Output the (X, Y) coordinate of the center of the cell containing the given text.  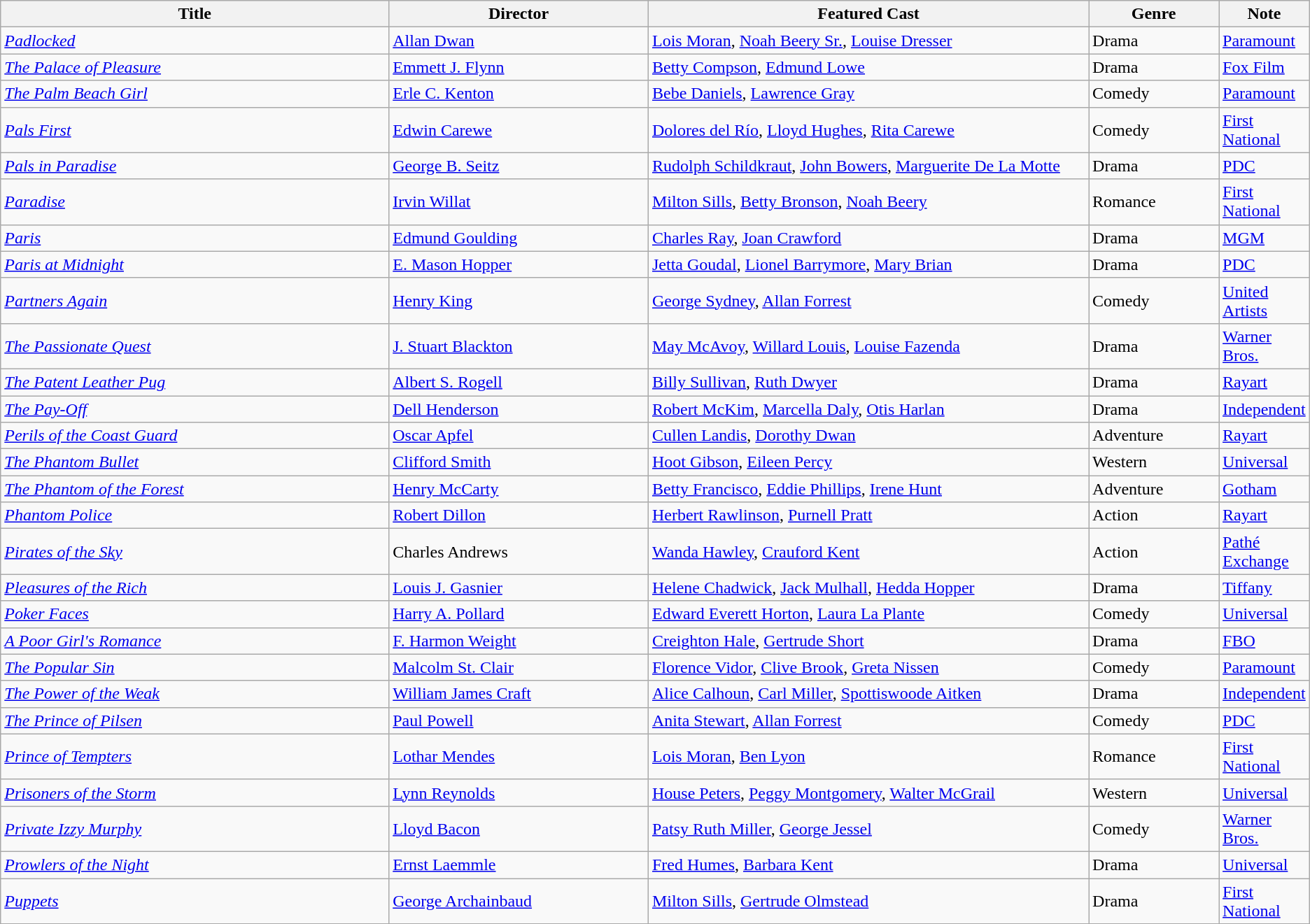
Paris at Midnight (195, 264)
United Artists (1265, 301)
Paul Powell (519, 720)
Louis J. Gasnier (519, 588)
Robert McKim, Marcella Daly, Otis Harlan (868, 409)
Paradise (195, 201)
Patsy Ruth Miller, George Jessel (868, 828)
Padlocked (195, 41)
J. Stuart Blackton (519, 346)
Puppets (195, 901)
Emmett J. Flynn (519, 67)
Lynn Reynolds (519, 792)
Fred Humes, Barbara Kent (868, 865)
George B. Seitz (519, 166)
Partners Again (195, 301)
Private Izzy Murphy (195, 828)
A Poor Girl's Romance (195, 641)
F. Harmon Weight (519, 641)
Charles Ray, Joan Crawford (868, 238)
Pleasures of the Rich (195, 588)
The Power of the Weak (195, 694)
Lois Moran, Ben Lyon (868, 757)
Pals in Paradise (195, 166)
Ernst Laemmle (519, 865)
Dell Henderson (519, 409)
The Popular Sin (195, 667)
House Peters, Peggy Montgomery, Walter McGrail (868, 792)
William James Craft (519, 694)
The Pay-Off (195, 409)
Henry McCarty (519, 489)
Edwin Carewe (519, 130)
Genre (1154, 14)
The Passionate Quest (195, 346)
Erle C. Kenton (519, 94)
Betty Compson, Edmund Lowe (868, 67)
Herbert Rawlinson, Purnell Pratt (868, 516)
Billy Sullivan, Ruth Dwyer (868, 382)
E. Mason Hopper (519, 264)
Featured Cast (868, 14)
The Prince of Pilsen (195, 720)
Alice Calhoun, Carl Miller, Spottiswoode Aitken (868, 694)
Prince of Tempters (195, 757)
Cullen Landis, Dorothy Dwan (868, 436)
Fox Film (1265, 67)
Paris (195, 238)
Prisoners of the Storm (195, 792)
Prowlers of the Night (195, 865)
Lois Moran, Noah Beery Sr., Louise Dresser (868, 41)
Pals First (195, 130)
The Phantom Bullet (195, 462)
Poker Faces (195, 614)
Gotham (1265, 489)
Bebe Daniels, Lawrence Gray (868, 94)
Robert Dillon (519, 516)
Milton Sills, Gertrude Olmstead (868, 901)
Henry King (519, 301)
George Archainbaud (519, 901)
Hoot Gibson, Eileen Percy (868, 462)
Edward Everett Horton, Laura La Plante (868, 614)
The Phantom of the Forest (195, 489)
Lloyd Bacon (519, 828)
Clifford Smith (519, 462)
Lothar Mendes (519, 757)
Milton Sills, Betty Bronson, Noah Beery (868, 201)
Anita Stewart, Allan Forrest (868, 720)
FBO (1265, 641)
Note (1265, 14)
Harry A. Pollard (519, 614)
Charles Andrews (519, 551)
Helene Chadwick, Jack Mulhall, Hedda Hopper (868, 588)
The Palace of Pleasure (195, 67)
Malcolm St. Clair (519, 667)
Creighton Hale, Gertrude Short (868, 641)
May McAvoy, Willard Louis, Louise Fazenda (868, 346)
Florence Vidor, Clive Brook, Greta Nissen (868, 667)
Edmund Goulding (519, 238)
Oscar Apfel (519, 436)
Pathé Exchange (1265, 551)
Rudolph Schildkraut, John Bowers, Marguerite De La Motte (868, 166)
Perils of the Coast Guard (195, 436)
George Sydney, Allan Forrest (868, 301)
Title (195, 14)
Jetta Goudal, Lionel Barrymore, Mary Brian (868, 264)
Director (519, 14)
The Palm Beach Girl (195, 94)
The Patent Leather Pug (195, 382)
Wanda Hawley, Crauford Kent (868, 551)
Albert S. Rogell (519, 382)
Pirates of the Sky (195, 551)
Betty Francisco, Eddie Phillips, Irene Hunt (868, 489)
MGM (1265, 238)
Irvin Willat (519, 201)
Phantom Police (195, 516)
Allan Dwan (519, 41)
Dolores del Río, Lloyd Hughes, Rita Carewe (868, 130)
Tiffany (1265, 588)
